For the text-containing cell, return its midpoint in [x, y] coordinate format. 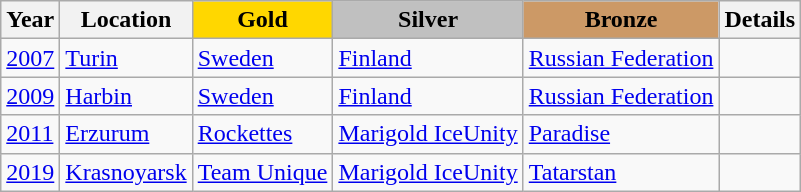
Turin [126, 58]
Team Unique [262, 172]
2011 [30, 134]
Gold [262, 20]
Silver [428, 20]
Tatarstan [621, 172]
Harbin [126, 96]
Bronze [621, 20]
Paradise [621, 134]
2019 [30, 172]
Erzurum [126, 134]
Year [30, 20]
Location [126, 20]
Details [760, 20]
Rockettes [262, 134]
Krasnoyarsk [126, 172]
2009 [30, 96]
2007 [30, 58]
